Determine the (x, y) coordinate at the center of the cell enclosing the given text.  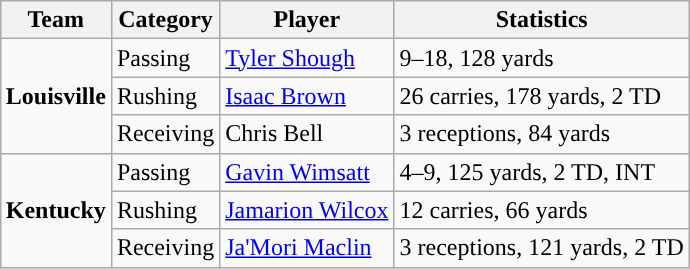
Ja'Mori Maclin (307, 248)
Tyler Shough (307, 58)
3 receptions, 121 yards, 2 TD (542, 248)
Team (56, 20)
Statistics (542, 20)
3 receptions, 84 yards (542, 134)
4–9, 125 yards, 2 TD, INT (542, 172)
12 carries, 66 yards (542, 210)
Jamarion Wilcox (307, 210)
Player (307, 20)
Kentucky (56, 210)
9–18, 128 yards (542, 58)
Isaac Brown (307, 96)
Gavin Wimsatt (307, 172)
26 carries, 178 yards, 2 TD (542, 96)
Chris Bell (307, 134)
Category (165, 20)
Louisville (56, 96)
